Return the (X, Y) coordinate for the center point of the cell that contains the specified text.  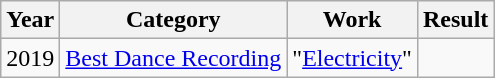
"Electricity" (352, 58)
Category (174, 20)
Year (30, 20)
Work (352, 20)
Result (455, 20)
Best Dance Recording (174, 58)
2019 (30, 58)
